From the cell containing the given text, extract its center point as [x, y] coordinate. 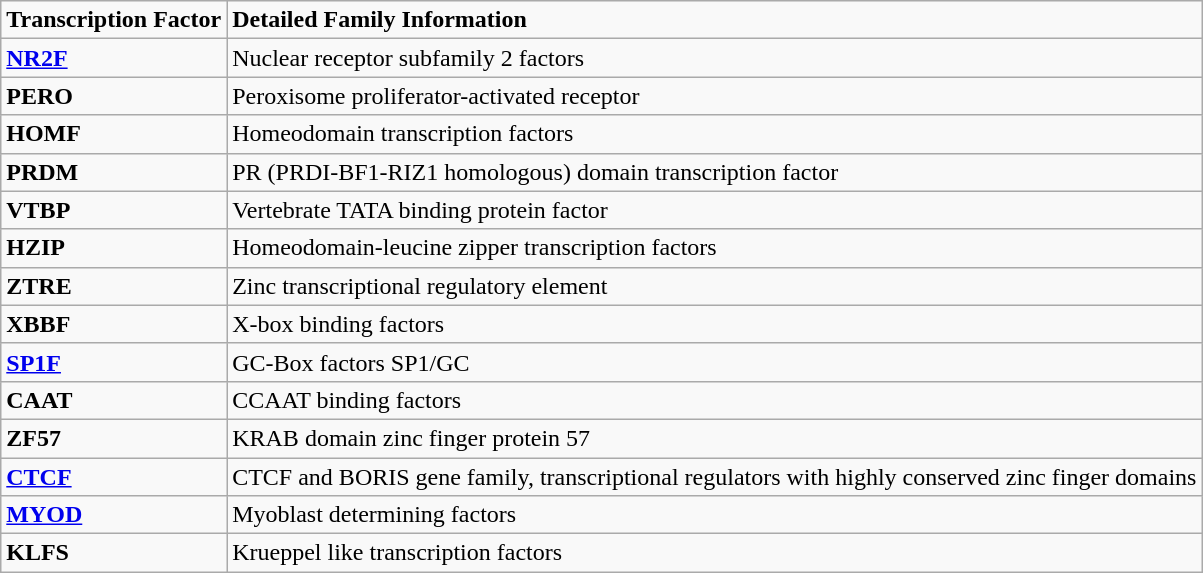
HOMF [114, 134]
Homeodomain transcription factors [714, 134]
ZTRE [114, 286]
SP1F [114, 362]
VTBP [114, 210]
PR (PRDI-BF1-RIZ1 homologous) domain transcription factor [714, 172]
KRAB domain zinc finger protein 57 [714, 438]
Vertebrate TATA binding protein factor [714, 210]
GC-Box factors SP1/GC [714, 362]
MYOD [114, 515]
CCAAT binding factors [714, 400]
Nuclear receptor subfamily 2 factors [714, 58]
Detailed Family Information [714, 20]
NR2F [114, 58]
KLFS [114, 553]
XBBF [114, 324]
CTCF and BORIS gene family, transcriptional regulators with highly conserved zinc finger domains [714, 477]
Homeodomain-leucine zipper transcription factors [714, 248]
ZF57 [114, 438]
CAAT [114, 400]
Krueppel like transcription factors [714, 553]
PERO [114, 96]
Myoblast determining factors [714, 515]
CTCF [114, 477]
HZIP [114, 248]
X-box binding factors [714, 324]
Transcription Factor [114, 20]
Peroxisome proliferator-activated receptor [714, 96]
Zinc transcriptional regulatory element [714, 286]
PRDM [114, 172]
